Scan for the cell matching the given text and deliver its [X, Y] coordinate at center. 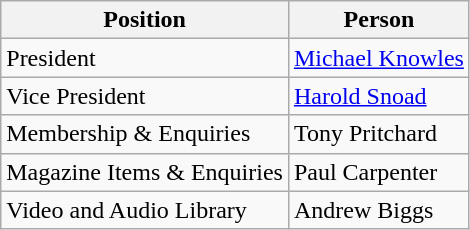
Vice President [145, 96]
Andrew Biggs [378, 210]
Position [145, 20]
Tony Pritchard [378, 134]
Person [378, 20]
Video and Audio Library [145, 210]
President [145, 58]
Magazine Items & Enquiries [145, 172]
Membership & Enquiries [145, 134]
Harold Snoad [378, 96]
Paul Carpenter [378, 172]
Michael Knowles [378, 58]
